Identify which cell holds the provided text, then report its [X, Y] central coordinate. 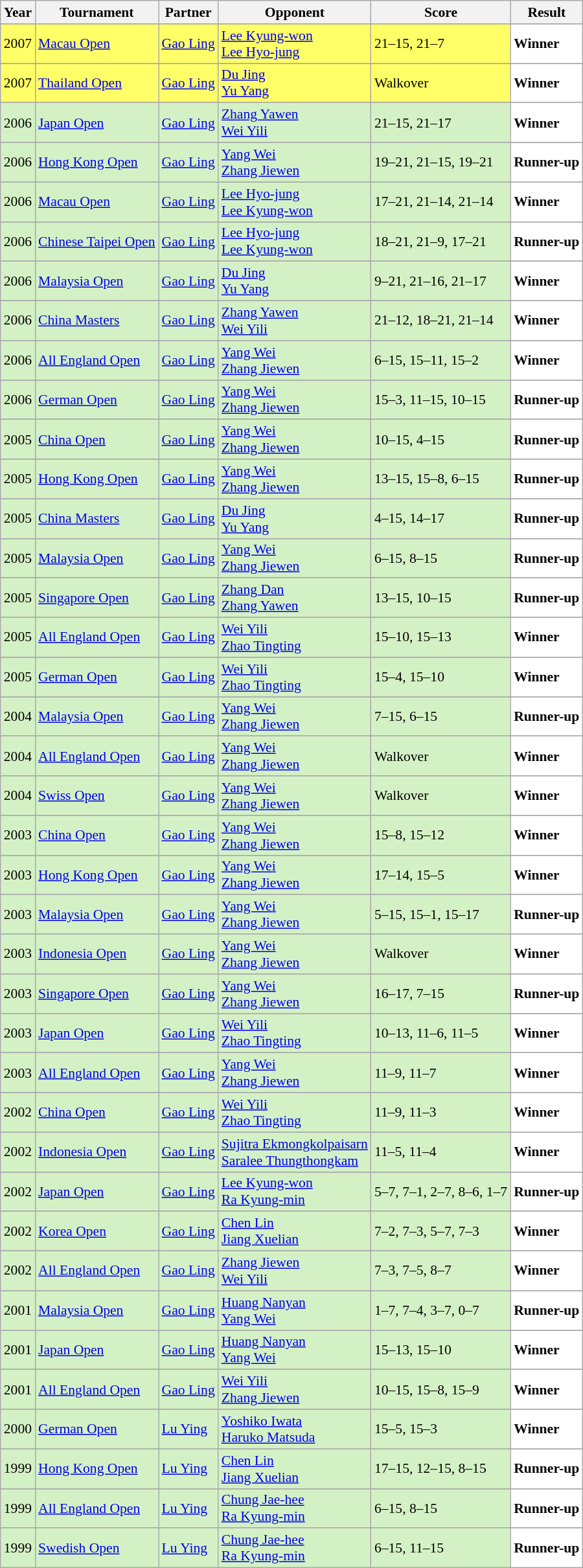
6–15, 11–15 [440, 1548]
17–14, 15–5 [440, 874]
15–3, 11–15, 10–15 [440, 400]
Swiss Open [97, 795]
19–21, 21–15, 19–21 [440, 162]
18–21, 21–9, 17–21 [440, 241]
Tournament [97, 12]
Opponent [295, 12]
Lee Kyung-won Lee Hyo-jung [295, 44]
21–15, 21–17 [440, 123]
7–2, 7–3, 5–7, 7–3 [440, 1232]
2000 [18, 1429]
15–13, 15–10 [440, 1350]
Sujitra Ekmongkolpaisarn Saralee Thungthongkam [295, 1152]
Lee Kyung-won Ra Kyung-min [295, 1192]
10–15, 15–8, 15–9 [440, 1390]
7–3, 7–5, 8–7 [440, 1271]
5–7, 7–1, 2–7, 8–6, 1–7 [440, 1192]
13–15, 15–8, 6–15 [440, 479]
11–9, 11–3 [440, 1113]
6–15, 15–11, 15–2 [440, 360]
Thailand Open [97, 83]
5–15, 15–1, 15–17 [440, 915]
17–15, 12–15, 8–15 [440, 1469]
11–9, 11–7 [440, 1073]
Korea Open [97, 1232]
Partner [188, 12]
15–10, 15–13 [440, 637]
13–15, 10–15 [440, 598]
11–5, 11–4 [440, 1152]
Result [547, 12]
Zhang Dan Zhang Yawen [295, 598]
1–7, 7–4, 3–7, 0–7 [440, 1311]
Year [18, 12]
17–21, 21–14, 21–14 [440, 202]
15–4, 15–10 [440, 677]
Chinese Taipei Open [97, 241]
4–15, 14–17 [440, 518]
Swedish Open [97, 1548]
7–15, 6–15 [440, 716]
10–15, 4–15 [440, 439]
21–15, 21–7 [440, 44]
10–13, 11–6, 11–5 [440, 1034]
15–5, 15–3 [440, 1429]
15–8, 15–12 [440, 835]
9–21, 21–16, 21–17 [440, 281]
21–12, 18–21, 21–14 [440, 321]
Zhang Jiewen Wei Yili [295, 1271]
16–17, 7–15 [440, 994]
Yoshiko Iwata Haruko Matsuda [295, 1429]
Wei Yili Zhang Jiewen [295, 1390]
Score [440, 12]
